Provide the [x, y] coordinate of the cell's center where the given text is located.  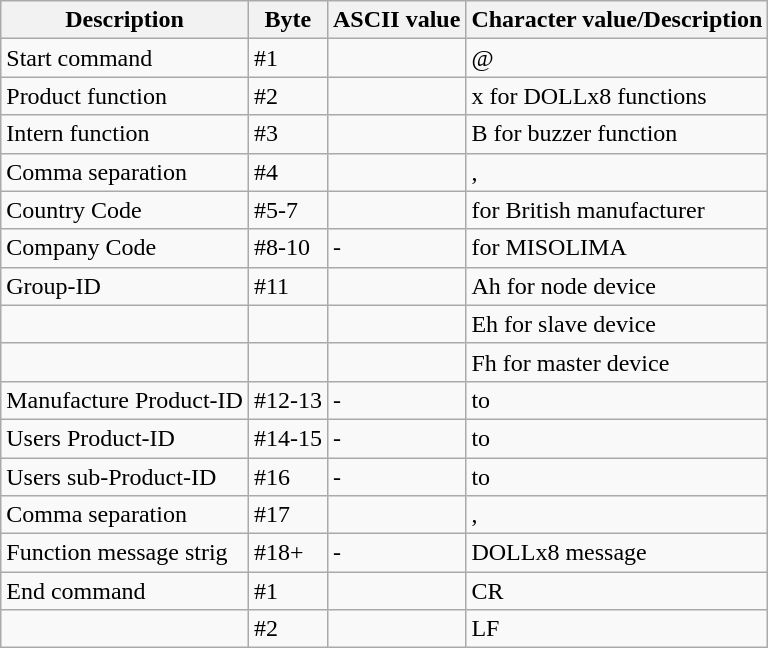
DOLLx8 message [617, 553]
#3 [288, 134]
ASCII value [396, 20]
#17 [288, 515]
for MISOLIMA [617, 248]
#11 [288, 286]
Users sub-Product-ID [125, 477]
#8-10 [288, 248]
#5-7 [288, 210]
Group-ID [125, 286]
Eh for slave device [617, 324]
Start command [125, 58]
#14-15 [288, 438]
Product function [125, 96]
for British manufacturer [617, 210]
#12-13 [288, 400]
Intern function [125, 134]
#18+ [288, 553]
@ [617, 58]
#4 [288, 172]
x for DOLLx8 functions [617, 96]
Description [125, 20]
Byte [288, 20]
CR [617, 591]
Ah for node device [617, 286]
LF [617, 629]
Function message strig [125, 553]
Company Code [125, 248]
#16 [288, 477]
Character value/Description [617, 20]
Fh for master device [617, 362]
B for buzzer function [617, 134]
End command [125, 591]
Manufacture Product-ID [125, 400]
Country Code [125, 210]
Users Product-ID [125, 438]
